Locate the cell with the specified text and output its (X, Y) center coordinate. 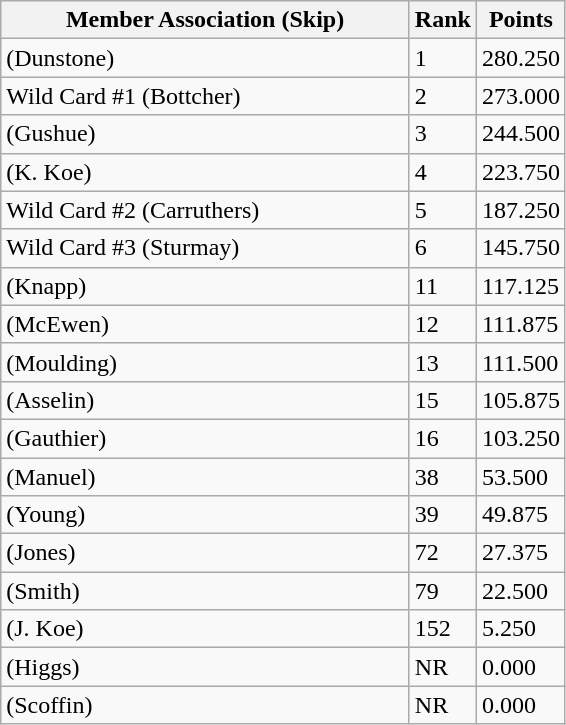
(J. Koe) (206, 629)
16 (442, 438)
Member Association (Skip) (206, 20)
103.250 (520, 438)
Wild Card #1 (Bottcher) (206, 96)
244.500 (520, 134)
(Jones) (206, 553)
(Young) (206, 515)
Points (520, 20)
22.500 (520, 591)
13 (442, 362)
Rank (442, 20)
5.250 (520, 629)
187.250 (520, 210)
(Scoffin) (206, 705)
(K. Koe) (206, 172)
Wild Card #2 (Carruthers) (206, 210)
(Gushue) (206, 134)
79 (442, 591)
117.125 (520, 286)
111.875 (520, 324)
(Dunstone) (206, 58)
(Gauthier) (206, 438)
49.875 (520, 515)
12 (442, 324)
53.500 (520, 477)
223.750 (520, 172)
111.500 (520, 362)
Wild Card #3 (Sturmay) (206, 248)
105.875 (520, 400)
39 (442, 515)
(Asselin) (206, 400)
152 (442, 629)
4 (442, 172)
280.250 (520, 58)
11 (442, 286)
15 (442, 400)
273.000 (520, 96)
(Manuel) (206, 477)
(Smith) (206, 591)
(Knapp) (206, 286)
27.375 (520, 553)
72 (442, 553)
(Moulding) (206, 362)
2 (442, 96)
6 (442, 248)
5 (442, 210)
38 (442, 477)
145.750 (520, 248)
3 (442, 134)
(McEwen) (206, 324)
1 (442, 58)
(Higgs) (206, 667)
